Identify which cell holds the provided text, then report its (X, Y) central coordinate. 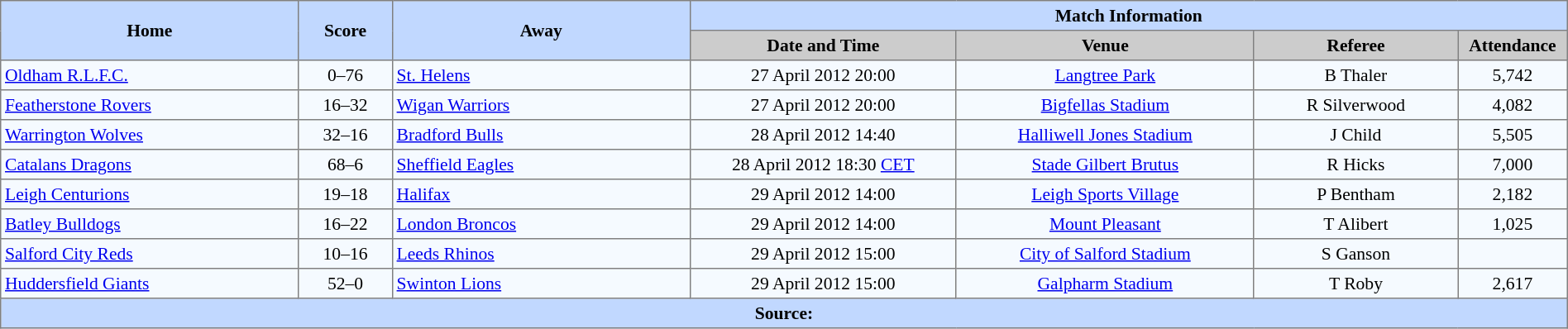
T Roby (1355, 284)
Away (541, 31)
2,617 (1513, 284)
10–16 (346, 254)
R Silverwood (1355, 105)
16–32 (346, 105)
7,000 (1513, 164)
19–18 (346, 194)
Bradford Bulls (541, 135)
Leigh Sports Village (1105, 194)
28 April 2012 18:30 CET (823, 164)
Galpharm Stadium (1105, 284)
Date and Time (823, 45)
Halliwell Jones Stadium (1105, 135)
Mount Pleasant (1105, 224)
28 April 2012 14:40 (823, 135)
Venue (1105, 45)
Attendance (1513, 45)
Swinton Lions (541, 284)
0–76 (346, 75)
4,082 (1513, 105)
B Thaler (1355, 75)
2,182 (1513, 194)
S Ganson (1355, 254)
52–0 (346, 284)
London Broncos (541, 224)
Langtree Park (1105, 75)
Oldham R.L.F.C. (150, 75)
T Alibert (1355, 224)
Stade Gilbert Brutus (1105, 164)
Sheffield Eagles (541, 164)
Batley Bulldogs (150, 224)
Catalans Dragons (150, 164)
J Child (1355, 135)
Referee (1355, 45)
P Bentham (1355, 194)
Warrington Wolves (150, 135)
Salford City Reds (150, 254)
1,025 (1513, 224)
5,505 (1513, 135)
32–16 (346, 135)
St. Helens (541, 75)
Source: (784, 313)
Score (346, 31)
Featherstone Rovers (150, 105)
Halifax (541, 194)
Match Information (1128, 16)
16–22 (346, 224)
Huddersfield Giants (150, 284)
68–6 (346, 164)
5,742 (1513, 75)
Wigan Warriors (541, 105)
Bigfellas Stadium (1105, 105)
R Hicks (1355, 164)
City of Salford Stadium (1105, 254)
Home (150, 31)
Leigh Centurions (150, 194)
Leeds Rhinos (541, 254)
